Output the (X, Y) coordinate of the center of the cell containing the given text.  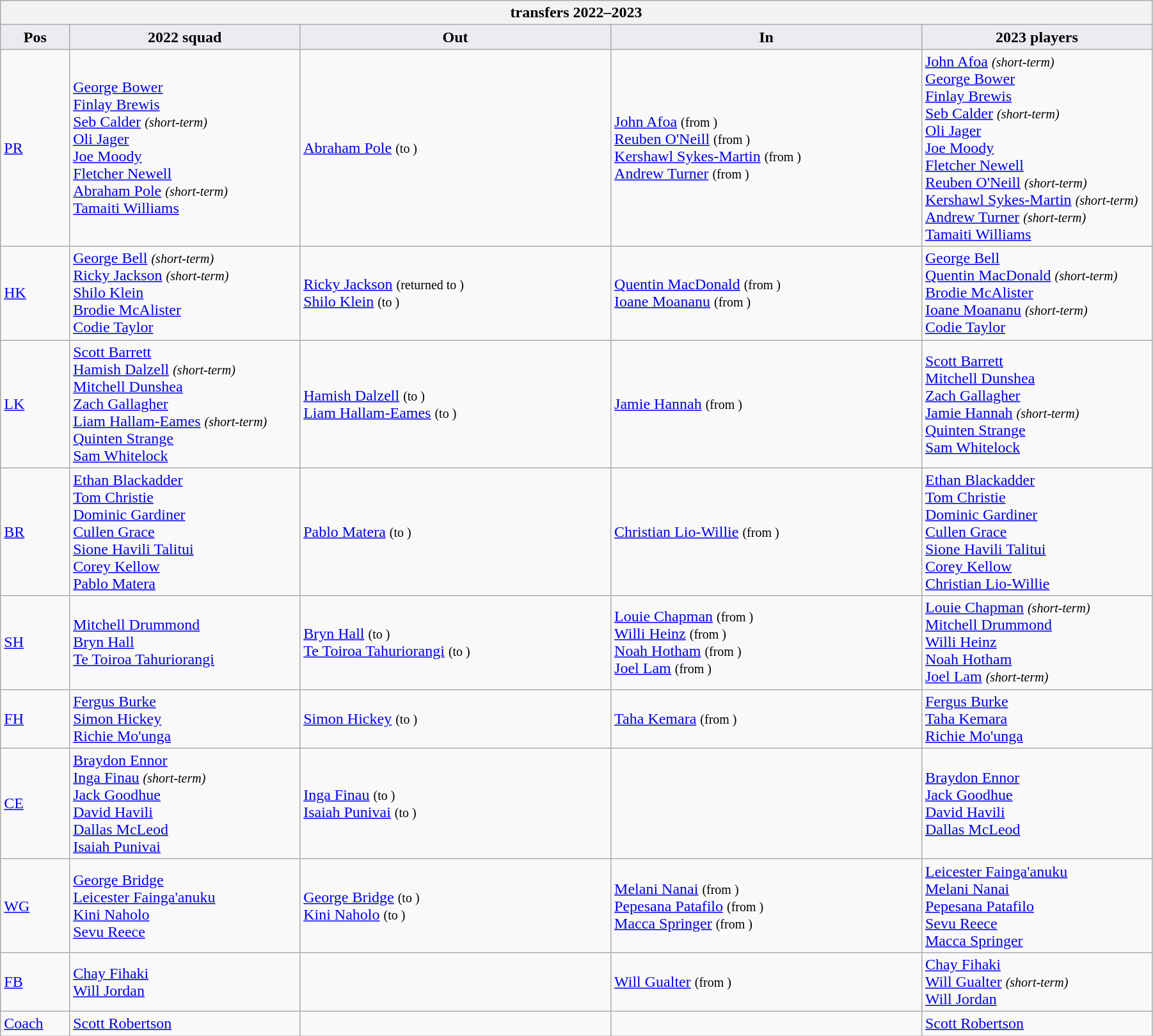
Chay Fihaki Will Gualter (short-term) Will Jordan (1037, 982)
George Bower Finlay Brewis Seb Calder (short-term) Oli Jager Joe Moody Fletcher Newell Abraham Pole (short-term) Tamaiti Williams (185, 148)
Ricky Jackson (returned to ) Shilo Klein (to ) (456, 293)
Pos (35, 37)
Coach (35, 1023)
Fergus Burke Simon Hickey Richie Mo'unga (185, 719)
PR (35, 148)
Braydon Ennor Jack Goodhue David Havili Dallas McLeod (1037, 804)
George Bell Quentin MacDonald (short-term) Brodie McAlister Ioane Moananu (short-term) Codie Taylor (1037, 293)
CE (35, 804)
2022 squad (185, 37)
Taha Kemara (from ) (767, 719)
Simon Hickey (to ) (456, 719)
WG (35, 905)
FB (35, 982)
Out (456, 37)
Mitchell Drummond Bryn Hall Te Toiroa Tahuriorangi (185, 642)
John Afoa (from ) Reuben O'Neill (from ) Kershawl Sykes-Martin (from ) Andrew Turner (from ) (767, 148)
SH (35, 642)
Christian Lio-Willie (from ) (767, 532)
Hamish Dalzell (to ) Liam Hallam-Eames (to ) (456, 404)
HK (35, 293)
Quentin MacDonald (from ) Ioane Moananu (from ) (767, 293)
In (767, 37)
2023 players (1037, 37)
Inga Finau (to ) Isaiah Punivai (to ) (456, 804)
LK (35, 404)
Bryn Hall (to ) Te Toiroa Tahuriorangi (to ) (456, 642)
Ethan Blackadder Tom Christie Dominic Gardiner Cullen Grace Sione Havili Talitui Corey Kellow Pablo Matera (185, 532)
Abraham Pole (to ) (456, 148)
George Bridge Leicester Fainga'anuku Kini Naholo Sevu Reece (185, 905)
Louie Chapman (short-term) Mitchell Drummond Willi Heinz Noah Hotham Joel Lam (short-term) (1037, 642)
Pablo Matera (to ) (456, 532)
Jamie Hannah (from ) (767, 404)
BR (35, 532)
Louie Chapman (from ) Willi Heinz (from ) Noah Hotham (from ) Joel Lam (from ) (767, 642)
Scott Barrett Hamish Dalzell (short-term) Mitchell Dunshea Zach Gallagher Liam Hallam-Eames (short-term) Quinten Strange Sam Whitelock (185, 404)
Leicester Fainga'anuku Melani Nanai Pepesana Patafilo Sevu Reece Macca Springer (1037, 905)
Will Gualter (from ) (767, 982)
transfers 2022–2023 (576, 13)
FH (35, 719)
Scott Barrett Mitchell Dunshea Zach Gallagher Jamie Hannah (short-term) Quinten Strange Sam Whitelock (1037, 404)
George Bridge (to ) Kini Naholo (to ) (456, 905)
Braydon Ennor Inga Finau (short-term) Jack Goodhue David Havili Dallas McLeod Isaiah Punivai (185, 804)
Fergus Burke Taha Kemara Richie Mo'unga (1037, 719)
Melani Nanai (from ) Pepesana Patafilo (from ) Macca Springer (from ) (767, 905)
Chay Fihaki Will Jordan (185, 982)
George Bell (short-term) Ricky Jackson (short-term) Shilo Klein Brodie McAlister Codie Taylor (185, 293)
Ethan Blackadder Tom Christie Dominic Gardiner Cullen Grace Sione Havili Talitui Corey Kellow Christian Lio-Willie (1037, 532)
